Scan for the cell matching the given text and deliver its [X, Y] coordinate at center. 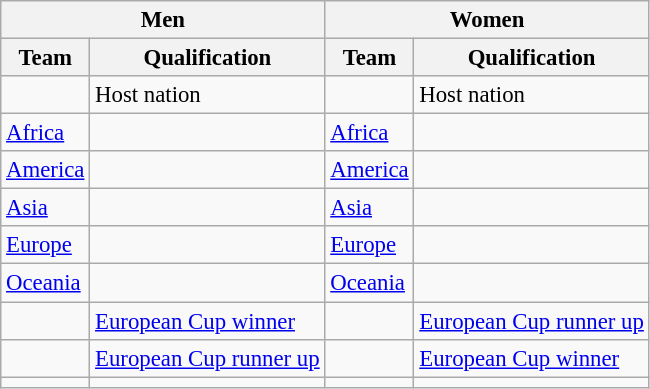
Women [487, 20]
Men [163, 20]
